From the cell containing the given text, extract its center point as (X, Y) coordinate. 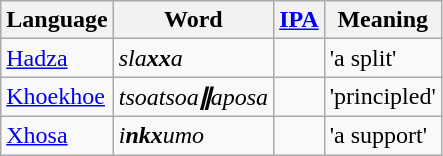
'principled' (382, 97)
Khoekhoe (57, 97)
slaxxa (193, 58)
tsoatsoaǁaposa (193, 97)
'a split' (382, 58)
Word (193, 20)
Hadza (57, 58)
Xhosa (57, 135)
IPA (300, 20)
Meaning (382, 20)
inkxumo (193, 135)
'a support' (382, 135)
Language (57, 20)
